Return the [x, y] coordinate for the center point of the cell that contains the specified text.  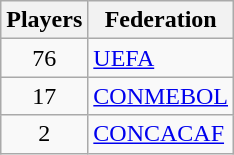
17 [44, 96]
CONMEBOL [161, 96]
Players [44, 20]
76 [44, 58]
2 [44, 134]
CONCACAF [161, 134]
UEFA [161, 58]
Federation [161, 20]
